Extract the (X, Y) coordinate from the center of the cell holding the provided text.  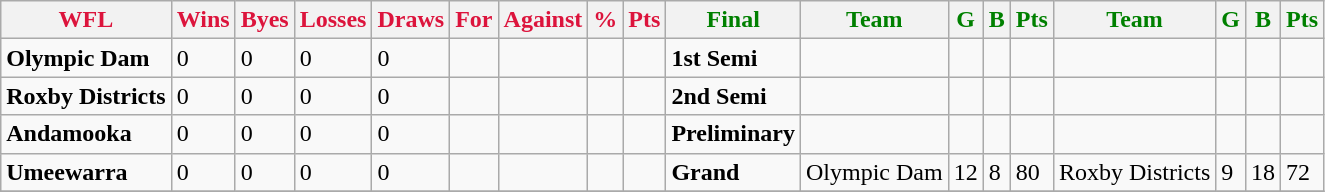
Losses (333, 20)
Against (543, 20)
Final (734, 20)
12 (966, 172)
8 (996, 172)
% (606, 20)
Andamooka (86, 134)
80 (1032, 172)
Wins (203, 20)
Grand (734, 172)
9 (1231, 172)
Draws (411, 20)
Preliminary (734, 134)
WFL (86, 20)
72 (1302, 172)
Umeewarra (86, 172)
For (474, 20)
1st Semi (734, 58)
Byes (264, 20)
18 (1264, 172)
2nd Semi (734, 96)
